Extract the (X, Y) coordinate from the center of the cell holding the provided text.  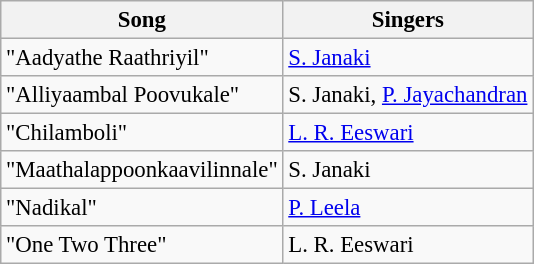
S. Janaki, P. Jayachandran (408, 95)
"One Two Three" (142, 245)
"Alliyaambal Poovukale" (142, 95)
"Maathalappoonkaavilinnale" (142, 170)
P. Leela (408, 208)
"Chilamboli" (142, 133)
"Nadikal" (142, 208)
Song (142, 20)
"Aadyathe Raathriyil" (142, 58)
Singers (408, 20)
